Determine the [X, Y] coordinate at the center of the cell enclosing the given text.  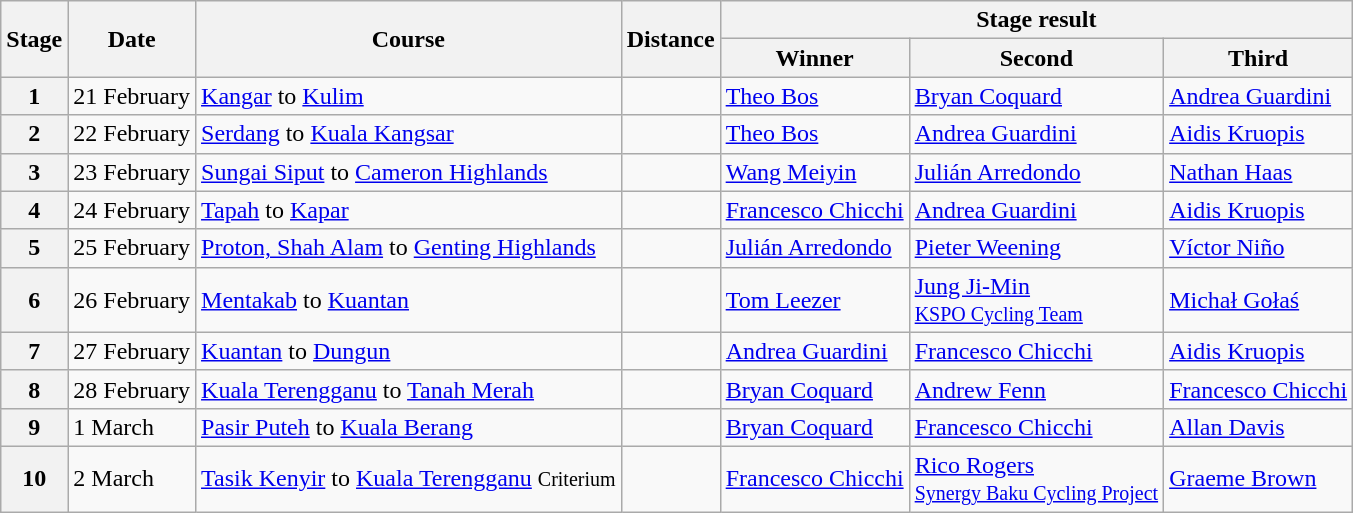
27 February [132, 351]
Tasik Kenyir to Kuala Terengganu Criterium [409, 478]
Nathan Haas [1258, 172]
Andrew Fenn [1036, 389]
21 February [132, 96]
23 February [132, 172]
Rico RogersSynergy Baku Cycling Project [1036, 478]
Date [132, 39]
22 February [132, 134]
5 [34, 248]
Jung Ji-MinKSPO Cycling Team [1036, 300]
Pasir Puteh to Kuala Berang [409, 427]
Mentakab to Kuantan [409, 300]
1 March [132, 427]
Sungai Siput to Cameron Highlands [409, 172]
6 [34, 300]
25 February [132, 248]
Winner [814, 58]
Tapah to Kapar [409, 210]
26 February [132, 300]
Pieter Weening [1036, 248]
Stage result [1036, 20]
Kuantan to Dungun [409, 351]
Allan Davis [1258, 427]
Michał Gołaś [1258, 300]
Stage [34, 39]
24 February [132, 210]
8 [34, 389]
10 [34, 478]
2 [34, 134]
4 [34, 210]
Distance [670, 39]
Wang Meiyin [814, 172]
Tom Leezer [814, 300]
Víctor Niño [1258, 248]
9 [34, 427]
Third [1258, 58]
Kangar to Kulim [409, 96]
Serdang to Kuala Kangsar [409, 134]
28 February [132, 389]
Graeme Brown [1258, 478]
2 March [132, 478]
Second [1036, 58]
Proton, Shah Alam to Genting Highlands [409, 248]
7 [34, 351]
Course [409, 39]
3 [34, 172]
1 [34, 96]
Kuala Terengganu to Tanah Merah [409, 389]
